From the cell containing the given text, extract its center point as [x, y] coordinate. 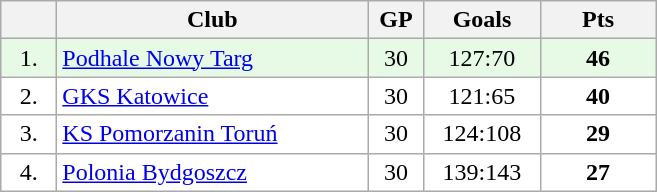
29 [598, 134]
GKS Katowice [212, 96]
Podhale Nowy Targ [212, 58]
1. [29, 58]
3. [29, 134]
139:143 [482, 172]
121:65 [482, 96]
27 [598, 172]
2. [29, 96]
46 [598, 58]
Goals [482, 20]
Club [212, 20]
40 [598, 96]
KS Pomorzanin Toruń [212, 134]
Pts [598, 20]
Polonia Bydgoszcz [212, 172]
124:108 [482, 134]
GP [396, 20]
127:70 [482, 58]
4. [29, 172]
